Return the (X, Y) coordinate for the center point of the cell that contains the specified text.  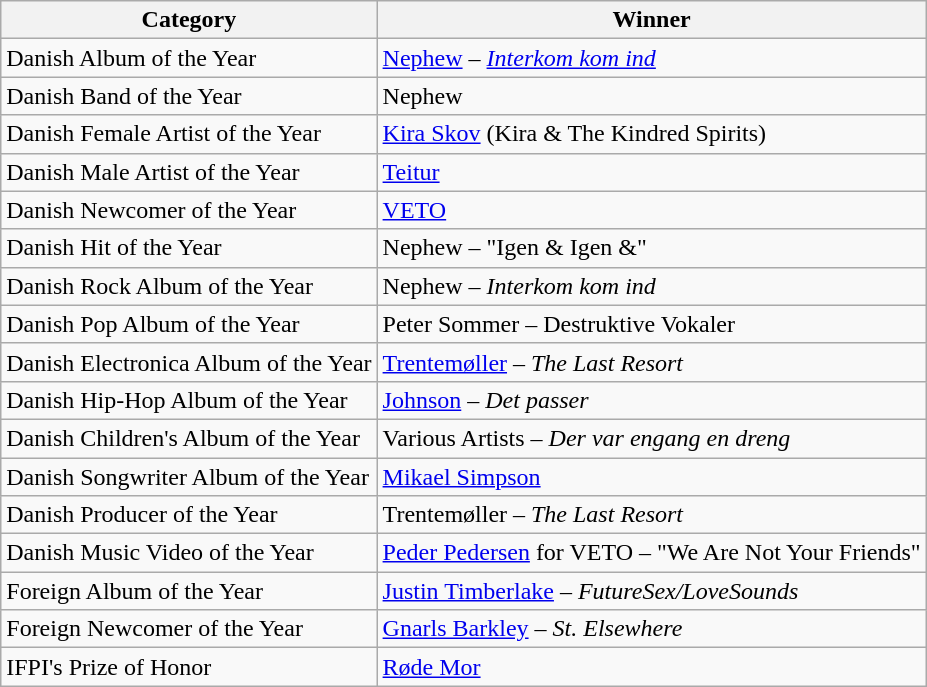
Nephew – "Igen & Igen &" (652, 248)
Danish Newcomer of the Year (189, 210)
Winner (652, 20)
Røde Mor (652, 667)
Danish Children's Album of the Year (189, 438)
Mikael Simpson (652, 477)
Peter Sommer – Destruktive Vokaler (652, 324)
Danish Rock Album of the Year (189, 286)
Danish Hip-Hop Album of the Year (189, 400)
Kira Skov (Kira & The Kindred Spirits) (652, 134)
Teitur (652, 172)
Danish Band of the Year (189, 96)
Gnarls Barkley – St. Elsewhere (652, 629)
Danish Male Artist of the Year (189, 172)
Category (189, 20)
Foreign Newcomer of the Year (189, 629)
Danish Album of the Year (189, 58)
Danish Songwriter Album of the Year (189, 477)
Justin Timberlake – FutureSex/LoveSounds (652, 591)
Peder Pedersen for VETO – "We Are Not Your Friends" (652, 553)
Danish Pop Album of the Year (189, 324)
Danish Hit of the Year (189, 248)
Johnson – Det passer (652, 400)
Danish Electronica Album of the Year (189, 362)
Danish Music Video of the Year (189, 553)
Nephew (652, 96)
Danish Female Artist of the Year (189, 134)
Foreign Album of the Year (189, 591)
VETO (652, 210)
Danish Producer of the Year (189, 515)
IFPI's Prize of Honor (189, 667)
Various Artists – Der var engang en dreng (652, 438)
